Scan for the cell matching the given text and deliver its [x, y] coordinate at center. 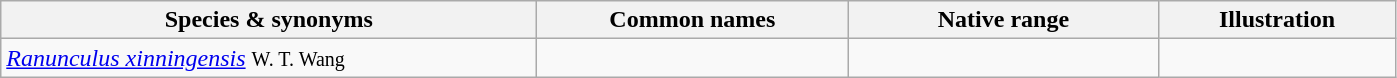
Illustration [1277, 20]
Common names [692, 20]
Species & synonyms [269, 20]
Ranunculus xinningensis W. T. Wang [269, 58]
Native range [1004, 20]
